Provide the [X, Y] coordinate of the cell's center where the given text is located.  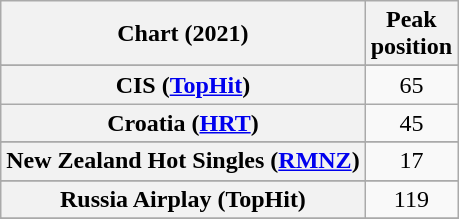
Chart (2021) [183, 34]
17 [411, 161]
Peakposition [411, 34]
65 [411, 85]
New Zealand Hot Singles (RMNZ) [183, 161]
Russia Airplay (TopHit) [183, 199]
CIS (TopHit) [183, 85]
Croatia (HRT) [183, 123]
119 [411, 199]
45 [411, 123]
